Return the (x, y) coordinate for the center point of the cell that contains the specified text.  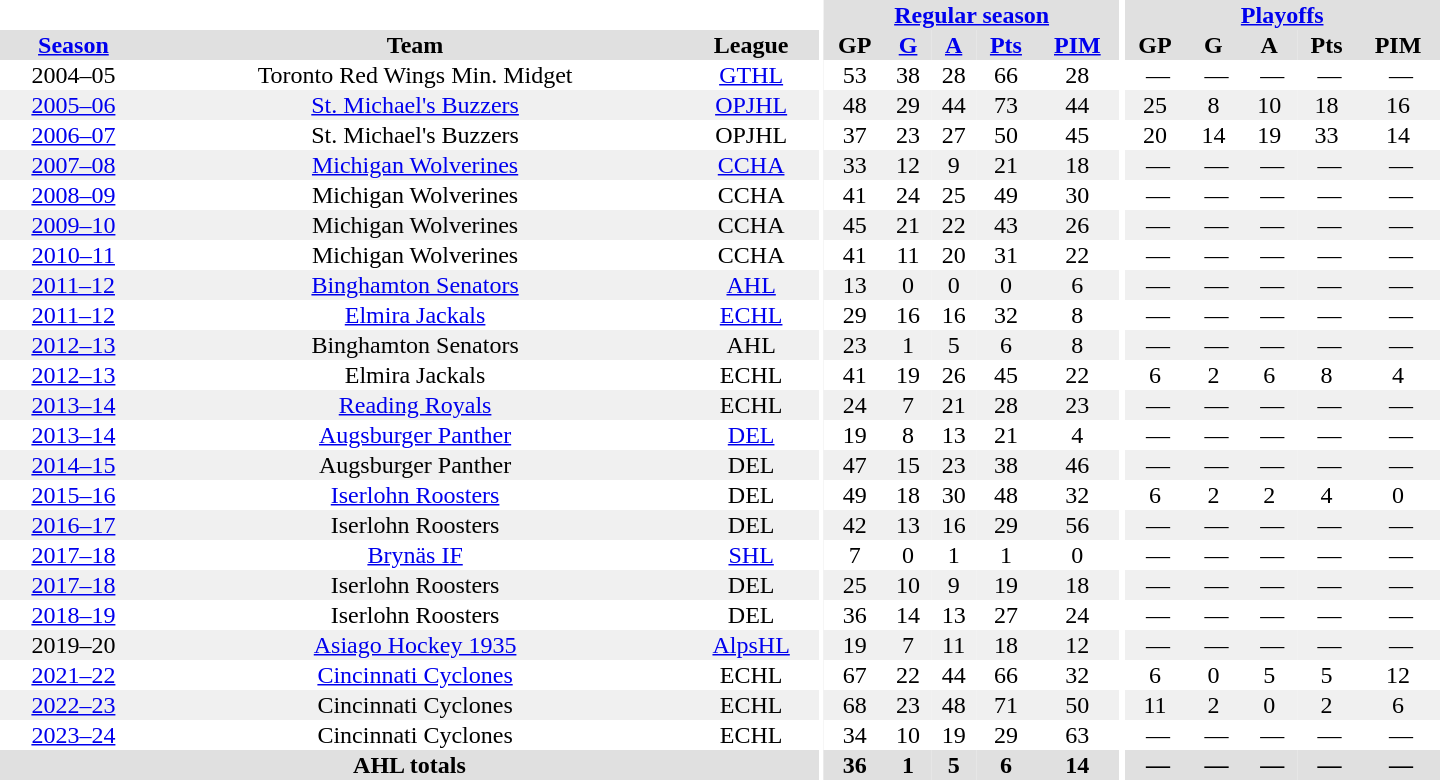
68 (854, 705)
2018–19 (74, 615)
37 (854, 135)
2016–17 (74, 525)
Brynäs IF (416, 555)
73 (1006, 105)
AlpsHL (751, 645)
31 (1006, 255)
Asiago Hockey 1935 (416, 645)
2005–06 (74, 105)
46 (1077, 465)
56 (1077, 525)
71 (1006, 705)
2008–09 (74, 195)
Toronto Red Wings Min. Midget (416, 75)
2023–24 (74, 735)
34 (854, 735)
2022–23 (74, 705)
Playoffs (1282, 15)
GTHL (751, 75)
2010–11 (74, 255)
67 (854, 675)
SHL (751, 555)
2014–15 (74, 465)
AHL totals (410, 765)
2009–10 (74, 225)
2004–05 (74, 75)
53 (854, 75)
42 (854, 525)
15 (908, 465)
Reading Royals (416, 405)
63 (1077, 735)
Season (74, 45)
Regular season (972, 15)
Team (416, 45)
2019–20 (74, 645)
47 (854, 465)
2007–08 (74, 165)
2021–22 (74, 675)
2006–07 (74, 135)
43 (1006, 225)
2015–16 (74, 495)
League (751, 45)
